Determine the [X, Y] coordinate at the center of the cell enclosing the given text.  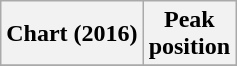
Chart (2016) [72, 34]
Peak position [189, 34]
